Capture the cell that displays the provided text and extract its [X, Y] central coordinate. 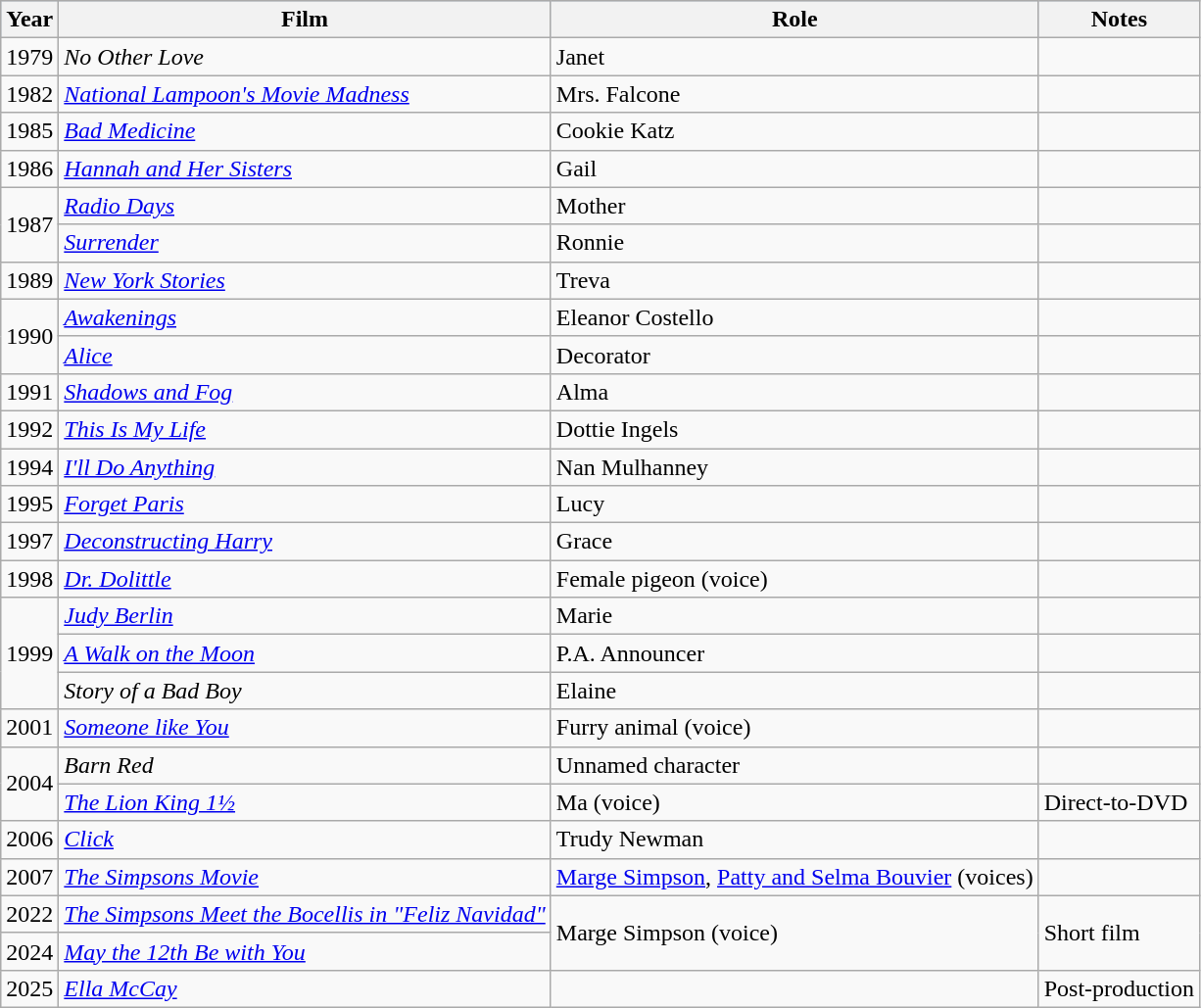
Story of a Bad Boy [305, 691]
Cookie Katz [794, 131]
Surrender [305, 243]
Bad Medicine [305, 131]
2025 [29, 988]
2024 [29, 951]
Furry animal (voice) [794, 728]
1997 [29, 542]
Marge Simpson (voice) [794, 933]
Year [29, 20]
Lucy [794, 504]
1999 [29, 653]
Marie [794, 616]
1979 [29, 57]
Elaine [794, 691]
1987 [29, 224]
Hannah and Her Sisters [305, 168]
Alice [305, 355]
Female pigeon (voice) [794, 579]
2022 [29, 914]
1992 [29, 429]
May the 12th Be with You [305, 951]
Dr. Dolittle [305, 579]
I'll Do Anything [305, 467]
1991 [29, 392]
The Simpsons Movie [305, 877]
The Simpsons Meet the Bocellis in "Feliz Navidad" [305, 914]
Eleanor Costello [794, 317]
Awakenings [305, 317]
Someone like You [305, 728]
2004 [29, 784]
Marge Simpson, Patty and Selma Bouvier (voices) [794, 877]
1986 [29, 168]
No Other Love [305, 57]
Role [794, 20]
Barn Red [305, 765]
1985 [29, 131]
Deconstructing Harry [305, 542]
New York Stories [305, 280]
1982 [29, 94]
Decorator [794, 355]
A Walk on the Moon [305, 653]
Trudy Newman [794, 840]
National Lampoon's Movie Madness [305, 94]
Click [305, 840]
1990 [29, 336]
Treva [794, 280]
Post-production [1119, 988]
2007 [29, 877]
2006 [29, 840]
Notes [1119, 20]
1995 [29, 504]
Radio Days [305, 206]
Gail [794, 168]
Forget Paris [305, 504]
Mrs. Falcone [794, 94]
2001 [29, 728]
1994 [29, 467]
Direct-to-DVD [1119, 802]
This Is My Life [305, 429]
Ella McCay [305, 988]
Judy Berlin [305, 616]
Dottie Ingels [794, 429]
1998 [29, 579]
Janet [794, 57]
P.A. Announcer [794, 653]
The Lion King 1½ [305, 802]
Grace [794, 542]
Mother [794, 206]
Unnamed character [794, 765]
1989 [29, 280]
Film [305, 20]
Short film [1119, 933]
Ronnie [794, 243]
Ma (voice) [794, 802]
Alma [794, 392]
Nan Mulhanney [794, 467]
Shadows and Fog [305, 392]
